Return the [x, y] coordinate for the center point of the cell that contains the specified text.  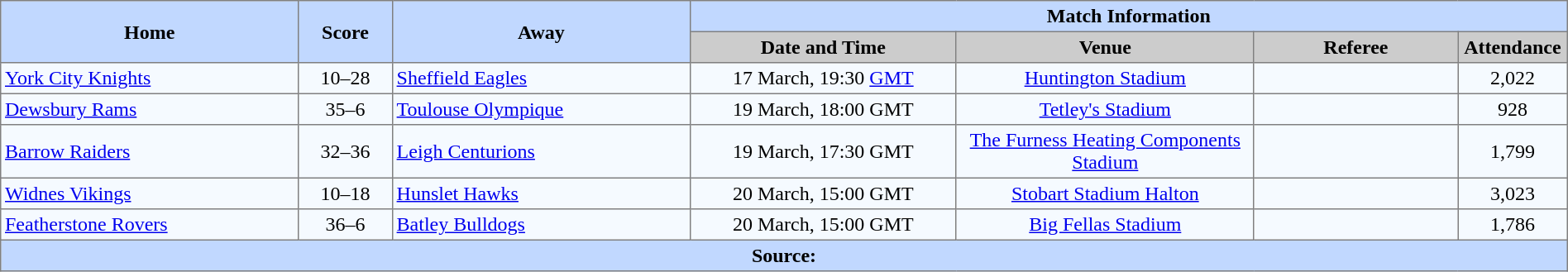
Stobart Stadium Halton [1105, 193]
Barrow Raiders [150, 151]
1,799 [1513, 151]
Toulouse Olympique [541, 109]
Dewsbury Rams [150, 109]
Score [346, 31]
Home [150, 31]
Featherstone Rovers [150, 225]
Date and Time [823, 47]
1,786 [1513, 225]
The Furness Heating Components Stadium [1105, 151]
Widnes Vikings [150, 193]
10–28 [346, 79]
2,022 [1513, 79]
17 March, 19:30 GMT [823, 79]
19 March, 17:30 GMT [823, 151]
Source: [784, 255]
35–6 [346, 109]
Attendance [1513, 47]
Huntington Stadium [1105, 79]
3,023 [1513, 193]
36–6 [346, 225]
Hunslet Hawks [541, 193]
Batley Bulldogs [541, 225]
York City Knights [150, 79]
Referee [1355, 47]
19 March, 18:00 GMT [823, 109]
Away [541, 31]
Leigh Centurions [541, 151]
32–36 [346, 151]
Match Information [1128, 17]
10–18 [346, 193]
Venue [1105, 47]
928 [1513, 109]
Sheffield Eagles [541, 79]
Big Fellas Stadium [1105, 225]
Tetley's Stadium [1105, 109]
